Output the [x, y] coordinate of the center of the cell containing the given text.  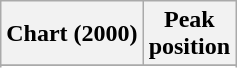
Peakposition [189, 34]
Chart (2000) [72, 34]
